Detect which cell encompasses the target text, then output its [x, y] center coordinate. 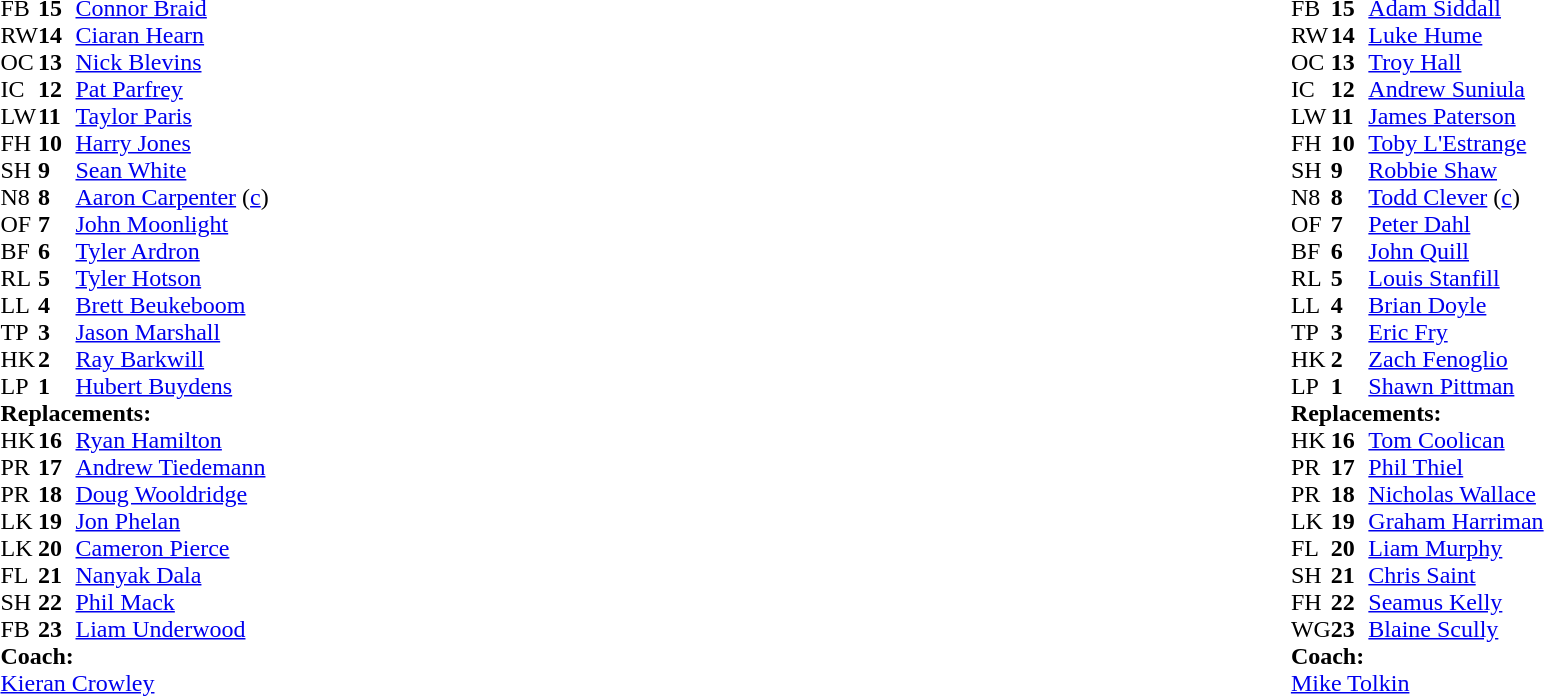
Liam Underwood [172, 630]
Cameron Pierce [172, 548]
Andrew Tiedemann [172, 468]
Brian Doyle [1456, 306]
Phil Thiel [1456, 468]
FB [19, 630]
Hubert Buydens [172, 386]
Harry Jones [172, 144]
Aaron Carpenter (c) [172, 198]
Louis Stanfill [1456, 278]
Liam Murphy [1456, 548]
Shawn Pittman [1456, 386]
Tyler Ardron [172, 252]
Eric Fry [1456, 332]
Nick Blevins [172, 62]
Seamus Kelly [1456, 602]
Todd Clever (c) [1456, 198]
Graham Harriman [1456, 522]
Ryan Hamilton [172, 440]
WG [1311, 630]
Luke Hume [1456, 36]
Zach Fenoglio [1456, 360]
Toby L'Estrange [1456, 144]
Blaine Scully [1456, 630]
Troy Hall [1456, 62]
Pat Parfrey [172, 90]
Peter Dahl [1456, 224]
Robbie Shaw [1456, 170]
Ciaran Hearn [172, 36]
Tyler Hotson [172, 278]
John Moonlight [172, 224]
Tom Coolican [1456, 440]
Ray Barkwill [172, 360]
Doug Wooldridge [172, 494]
Jason Marshall [172, 332]
Taylor Paris [172, 116]
Jon Phelan [172, 522]
Brett Beukeboom [172, 306]
Phil Mack [172, 602]
John Quill [1456, 252]
Sean White [172, 170]
James Paterson [1456, 116]
Nicholas Wallace [1456, 494]
Chris Saint [1456, 576]
Nanyak Dala [172, 576]
Andrew Suniula [1456, 90]
